Detect which cell encompasses the target text, then output its [x, y] center coordinate. 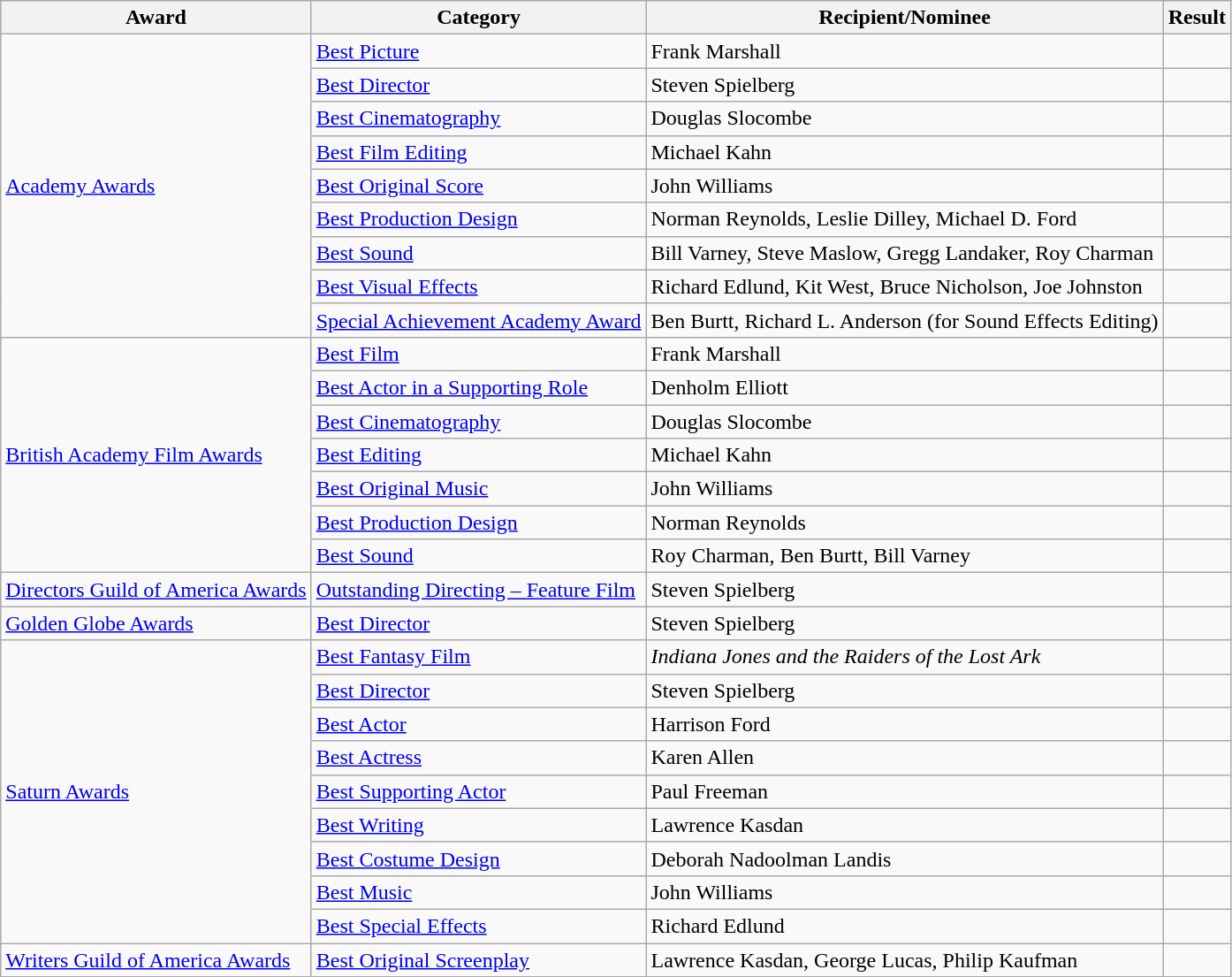
Best Original Screenplay [479, 959]
Best Picture [479, 51]
Best Special Effects [479, 926]
Denholm Elliott [905, 387]
Best Costume Design [479, 859]
Bill Varney, Steve Maslow, Gregg Landaker, Roy Charman [905, 253]
Best Actor in a Supporting Role [479, 387]
British Academy Film Awards [156, 454]
Best Music [479, 892]
Best Film Editing [479, 152]
Directors Guild of America Awards [156, 590]
Best Writing [479, 825]
Best Original Score [479, 186]
Golden Globe Awards [156, 623]
Best Film [479, 354]
Result [1197, 18]
Best Original Music [479, 489]
Norman Reynolds [905, 523]
Lawrence Kasdan [905, 825]
Special Achievement Academy Award [479, 320]
Richard Edlund, Kit West, Bruce Nicholson, Joe Johnston [905, 286]
Best Supporting Actor [479, 791]
Academy Awards [156, 186]
Writers Guild of America Awards [156, 959]
Karen Allen [905, 758]
Roy Charman, Ben Burtt, Bill Varney [905, 556]
Category [479, 18]
Deborah Nadoolman Landis [905, 859]
Best Actress [479, 758]
Paul Freeman [905, 791]
Best Actor [479, 724]
Award [156, 18]
Best Fantasy Film [479, 657]
Indiana Jones and the Raiders of the Lost Ark [905, 657]
Ben Burtt, Richard L. Anderson (for Sound Effects Editing) [905, 320]
Norman Reynolds, Leslie Dilley, Michael D. Ford [905, 219]
Lawrence Kasdan, George Lucas, Philip Kaufman [905, 959]
Outstanding Directing – Feature Film [479, 590]
Best Editing [479, 455]
Saturn Awards [156, 792]
Recipient/Nominee [905, 18]
Richard Edlund [905, 926]
Harrison Ford [905, 724]
Best Visual Effects [479, 286]
